Extract the [x, y] coordinate from the center of the cell holding the provided text.  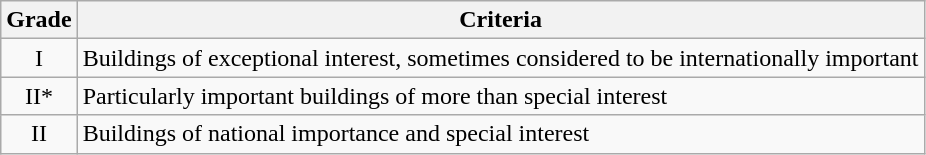
II* [39, 96]
Criteria [500, 20]
I [39, 58]
Particularly important buildings of more than special interest [500, 96]
Buildings of national importance and special interest [500, 134]
Buildings of exceptional interest, sometimes considered to be internationally important [500, 58]
Grade [39, 20]
II [39, 134]
